Locate the cell with the specified text and output its [x, y] center coordinate. 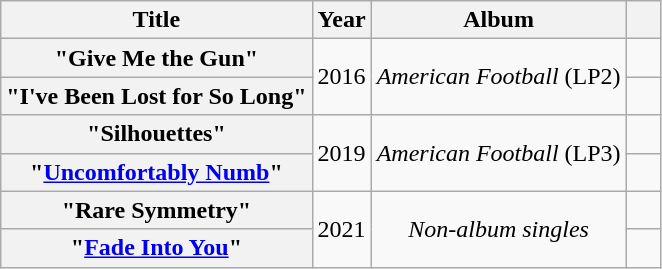
2019 [342, 153]
"Rare Symmetry" [156, 210]
American Football (LP2) [498, 77]
"Uncomfortably Numb" [156, 172]
Non-album singles [498, 229]
"Give Me the Gun" [156, 58]
"Fade Into You" [156, 248]
American Football (LP3) [498, 153]
"I've Been Lost for So Long" [156, 96]
Year [342, 20]
2021 [342, 229]
2016 [342, 77]
"Silhouettes" [156, 134]
Title [156, 20]
Album [498, 20]
